Determine the (X, Y) coordinate at the center of the cell enclosing the given text.  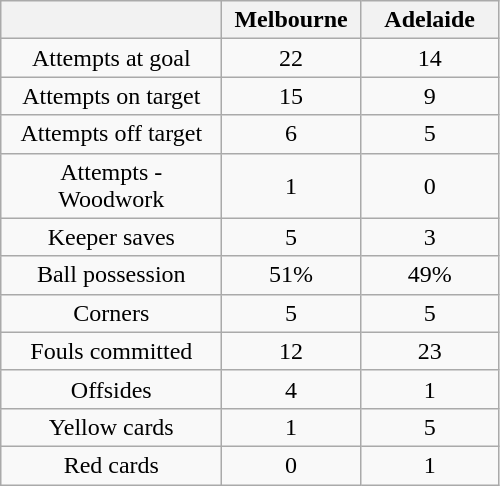
49% (430, 275)
23 (430, 351)
Fouls committed (112, 351)
Attempts on target (112, 96)
Attempts - Woodwork (112, 186)
Corners (112, 313)
15 (292, 96)
12 (292, 351)
9 (430, 96)
51% (292, 275)
Attempts off target (112, 134)
3 (430, 237)
14 (430, 58)
Ball possession (112, 275)
Attempts at goal (112, 58)
Keeper saves (112, 237)
22 (292, 58)
Melbourne (292, 20)
4 (292, 389)
Red cards (112, 465)
6 (292, 134)
Adelaide (430, 20)
Yellow cards (112, 427)
Offsides (112, 389)
